Identify which cell holds the provided text, then report its (X, Y) central coordinate. 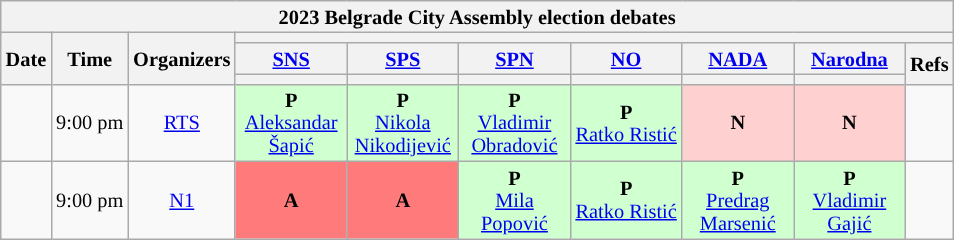
PNikola Nikodijević (403, 122)
PVladimir Gajić (850, 200)
Narodna (850, 58)
SPS (403, 58)
PPredrag Marsenić (738, 200)
SPN (515, 58)
Time (90, 58)
PMila Popović (515, 200)
Refs (929, 63)
N1 (182, 200)
Organizers (182, 58)
2023 Belgrade City Assembly election debates (478, 16)
RTS (182, 122)
PAleksandar Šapić (291, 122)
NO (626, 58)
SNS (291, 58)
Date (26, 58)
NADA (738, 58)
PVladimir Obradović (515, 122)
